Scan for the cell matching the given text and deliver its (x, y) coordinate at center. 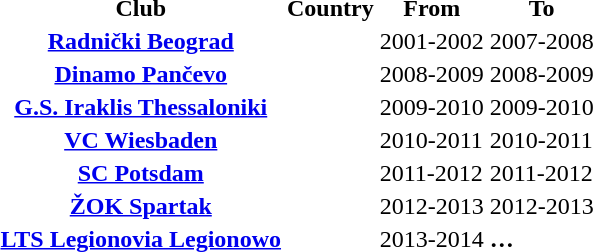
2011-2012 (432, 173)
2010-2011 (432, 140)
2008-2009 (432, 74)
2009-2010 (432, 107)
2001-2002 (432, 41)
2012-2013 (432, 206)
